Return the [x, y] coordinate for the center point of the cell that contains the specified text.  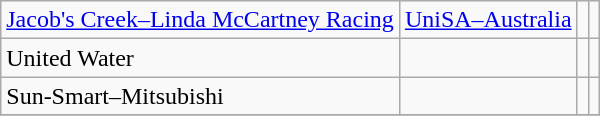
UniSA–Australia [488, 20]
United Water [200, 58]
Sun-Smart–Mitsubishi [200, 96]
Jacob's Creek–Linda McCartney Racing [200, 20]
